Search for the cell housing the specified text and yield its (x, y) center coordinate. 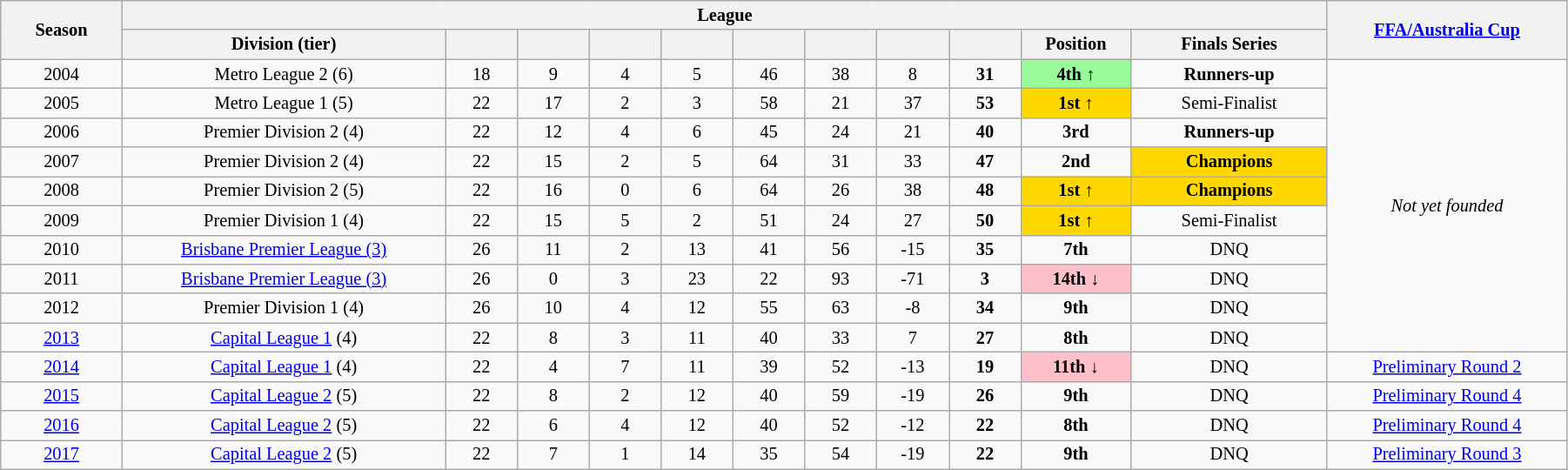
Preliminary Round 3 (1446, 454)
34 (985, 308)
2nd (1075, 162)
2013 (62, 338)
45 (769, 132)
46 (769, 74)
9 (553, 74)
Preliminary Round 2 (1446, 366)
51 (769, 220)
-15 (912, 250)
2015 (62, 396)
2010 (62, 250)
17 (553, 103)
-12 (912, 426)
58 (769, 103)
18 (482, 74)
16 (553, 191)
2006 (62, 132)
7th (1075, 250)
2005 (62, 103)
50 (985, 220)
Season (62, 30)
19 (985, 366)
1 (625, 454)
59 (841, 396)
93 (841, 279)
63 (841, 308)
11th ↓ (1075, 366)
2007 (62, 162)
54 (841, 454)
2011 (62, 279)
10 (553, 308)
Metro League 2 (6) (284, 74)
14 (698, 454)
2017 (62, 454)
2014 (62, 366)
Finals Series (1230, 44)
2016 (62, 426)
39 (769, 366)
Position (1075, 44)
FFA/Australia Cup (1446, 30)
2008 (62, 191)
37 (912, 103)
3rd (1075, 132)
41 (769, 250)
2009 (62, 220)
-8 (912, 308)
Metro League 1 (5) (284, 103)
53 (985, 103)
13 (698, 250)
-71 (912, 279)
48 (985, 191)
Not yet founded (1446, 205)
23 (698, 279)
Division (tier) (284, 44)
Premier Division 2 (5) (284, 191)
47 (985, 162)
2012 (62, 308)
League (724, 15)
2004 (62, 74)
14th ↓ (1075, 279)
4th ↑ (1075, 74)
-13 (912, 366)
56 (841, 250)
55 (769, 308)
